Find where the given text appears and provide that cell's center as (X, Y) coordinate. 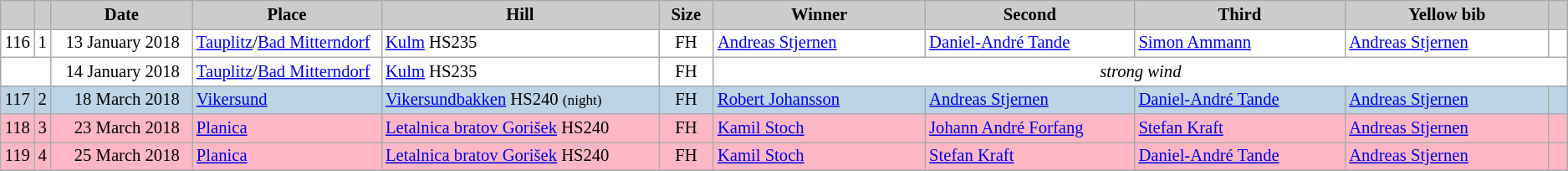
118 (18, 128)
Third (1240, 14)
Date (122, 14)
18 March 2018 (122, 100)
strong wind (1141, 71)
25 March 2018 (122, 156)
Second (1029, 14)
Winner (820, 14)
116 (18, 43)
2 (43, 100)
119 (18, 156)
117 (18, 100)
Simon Ammann (1240, 43)
4 (43, 156)
14 January 2018 (122, 71)
Yellow bib (1447, 14)
1 (43, 43)
Johann André Forfang (1029, 128)
Vikersundbakken HS240 (night) (520, 100)
Place (287, 14)
13 January 2018 (122, 43)
Size (686, 14)
Robert Johansson (820, 100)
Hill (520, 14)
23 March 2018 (122, 128)
Vikersund (287, 100)
3 (43, 128)
